Output the [x, y] coordinate of the center of the cell containing the given text.  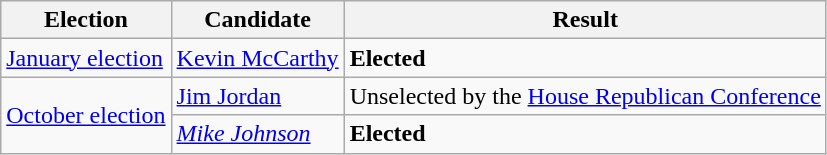
Jim Jordan [258, 96]
Kevin McCarthy [258, 58]
Election [86, 20]
Candidate [258, 20]
October election [86, 115]
Unselected by the House Republican Conference [585, 96]
Mike Johnson [258, 134]
January election [86, 58]
Result [585, 20]
